Detect which cell encompasses the target text, then output its (x, y) center coordinate. 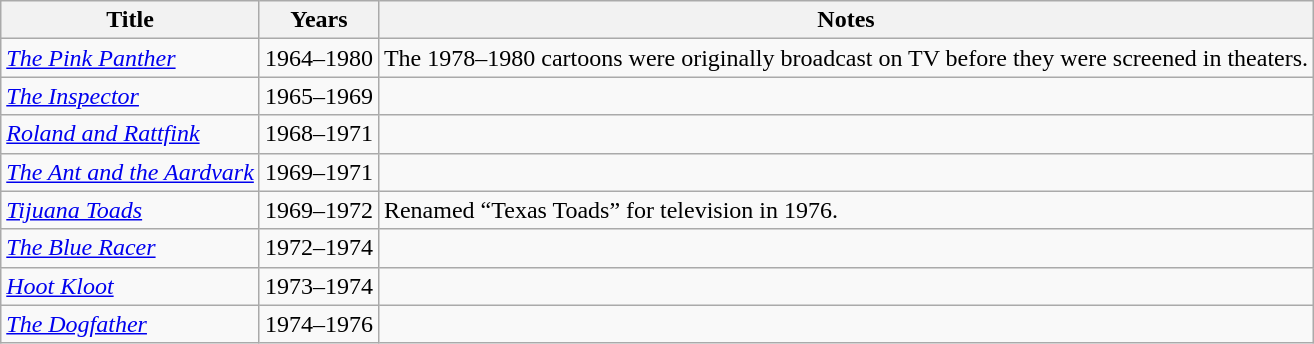
1969–1971 (318, 172)
Title (130, 20)
The Inspector (130, 96)
The 1978–1980 cartoons were originally broadcast on TV before they were screened in theaters. (846, 58)
The Dogfather (130, 324)
Hoot Kloot (130, 286)
1974–1976 (318, 324)
Renamed “Texas Toads” for television in 1976. (846, 210)
Notes (846, 20)
1965–1969 (318, 96)
1972–1974 (318, 248)
1973–1974 (318, 286)
1968–1971 (318, 134)
Years (318, 20)
Roland and Rattfink (130, 134)
Tijuana Toads (130, 210)
The Blue Racer (130, 248)
1964–1980 (318, 58)
The Pink Panther (130, 58)
1969–1972 (318, 210)
The Ant and the Aardvark (130, 172)
